Pinpoint the cell where the given text exists, returning its [x, y] midpoint coordinate. 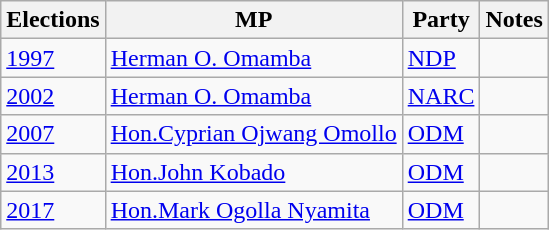
2007 [53, 134]
Elections [53, 20]
2017 [53, 210]
1997 [53, 58]
Hon.Mark Ogolla Nyamita [254, 210]
Hon.John Kobado [254, 172]
Notes [514, 20]
Hon.Cyprian Ojwang Omollo [254, 134]
NARC [441, 96]
NDP [441, 58]
2002 [53, 96]
MP [254, 20]
Party [441, 20]
2013 [53, 172]
